For the text-containing cell, return its midpoint in (x, y) coordinate format. 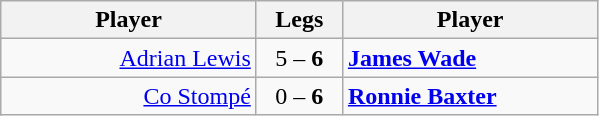
Legs (299, 20)
Co Stompé (129, 96)
Ronnie Baxter (470, 96)
5 – 6 (299, 58)
James Wade (470, 58)
Adrian Lewis (129, 58)
0 – 6 (299, 96)
